Scan for the cell matching the given text and deliver its [X, Y] coordinate at center. 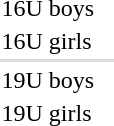
19U boys [48, 80]
16U girls [48, 41]
